From the cell containing the given text, extract its center point as (X, Y) coordinate. 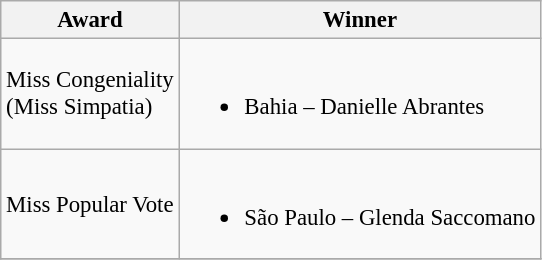
Bahia – Danielle Abrantes (360, 94)
Miss Congeniality(Miss Simpatia) (90, 94)
Winner (360, 20)
Award (90, 20)
São Paulo – Glenda Saccomano (360, 204)
Miss Popular Vote (90, 204)
